Determine the [x, y] coordinate at the center of the cell enclosing the given text.  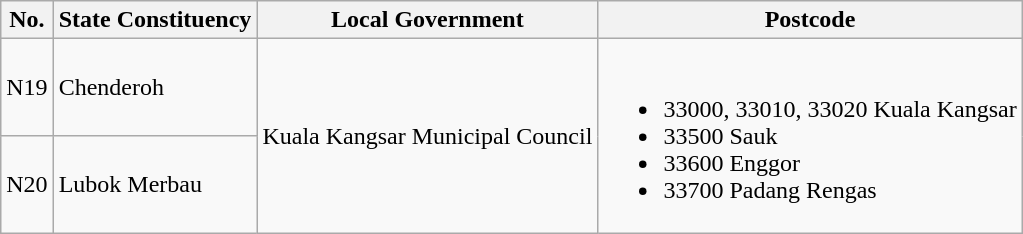
N19 [27, 88]
State Constituency [155, 20]
Chenderoh [155, 88]
Lubok Merbau [155, 184]
N20 [27, 184]
Local Government [428, 20]
Postcode [810, 20]
No. [27, 20]
Kuala Kangsar Municipal Council [428, 136]
33000, 33010, 33020 Kuala Kangsar33500 Sauk33600 Enggor33700 Padang Rengas [810, 136]
